Search for the cell housing the specified text and yield its (x, y) center coordinate. 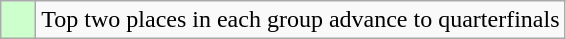
Top two places in each group advance to quarterfinals (300, 20)
